For the text-containing cell, return its midpoint in (X, Y) coordinate format. 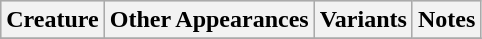
Other Appearances (209, 20)
Notes (446, 20)
Creature (52, 20)
Variants (363, 20)
